Find where the given text appears and provide that cell's center as (X, Y) coordinate. 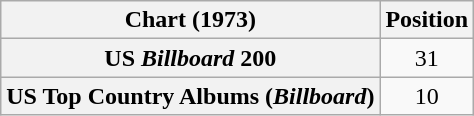
Position (427, 20)
US Billboard 200 (190, 58)
10 (427, 96)
US Top Country Albums (Billboard) (190, 96)
31 (427, 58)
Chart (1973) (190, 20)
